Identify which cell holds the provided text, then report its [X, Y] central coordinate. 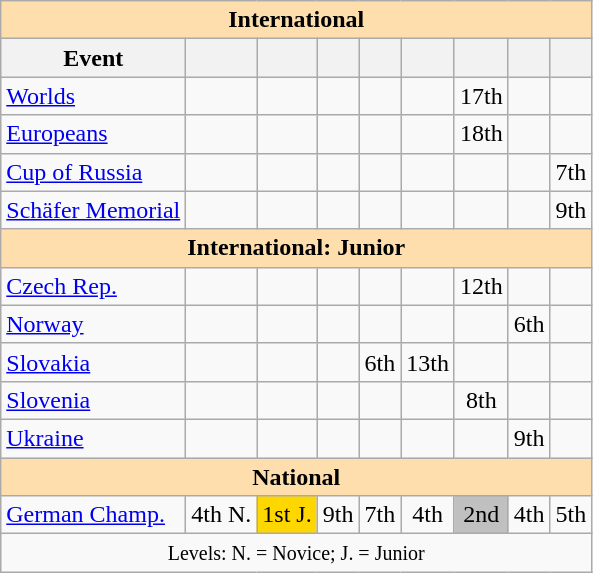
Norway [94, 324]
Slovenia [94, 400]
Schäfer Memorial [94, 210]
International: Junior [296, 248]
8th [481, 400]
Event [94, 58]
17th [481, 96]
Cup of Russia [94, 172]
National [296, 477]
18th [481, 134]
German Champ. [94, 515]
Levels: N. = Novice; J. = Junior [296, 553]
2nd [481, 515]
5th [571, 515]
Europeans [94, 134]
12th [481, 286]
International [296, 20]
4th N. [222, 515]
Worlds [94, 96]
Czech Rep. [94, 286]
Ukraine [94, 438]
1st J. [287, 515]
13th [428, 362]
Slovakia [94, 362]
